Provide the [X, Y] coordinate of the cell's center where the given text is located.  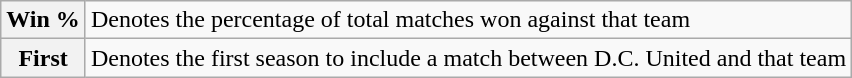
First [44, 58]
Win % [44, 20]
Denotes the percentage of total matches won against that team [468, 20]
Denotes the first season to include a match between D.C. United and that team [468, 58]
